Pinpoint the cell where the given text exists, returning its (x, y) midpoint coordinate. 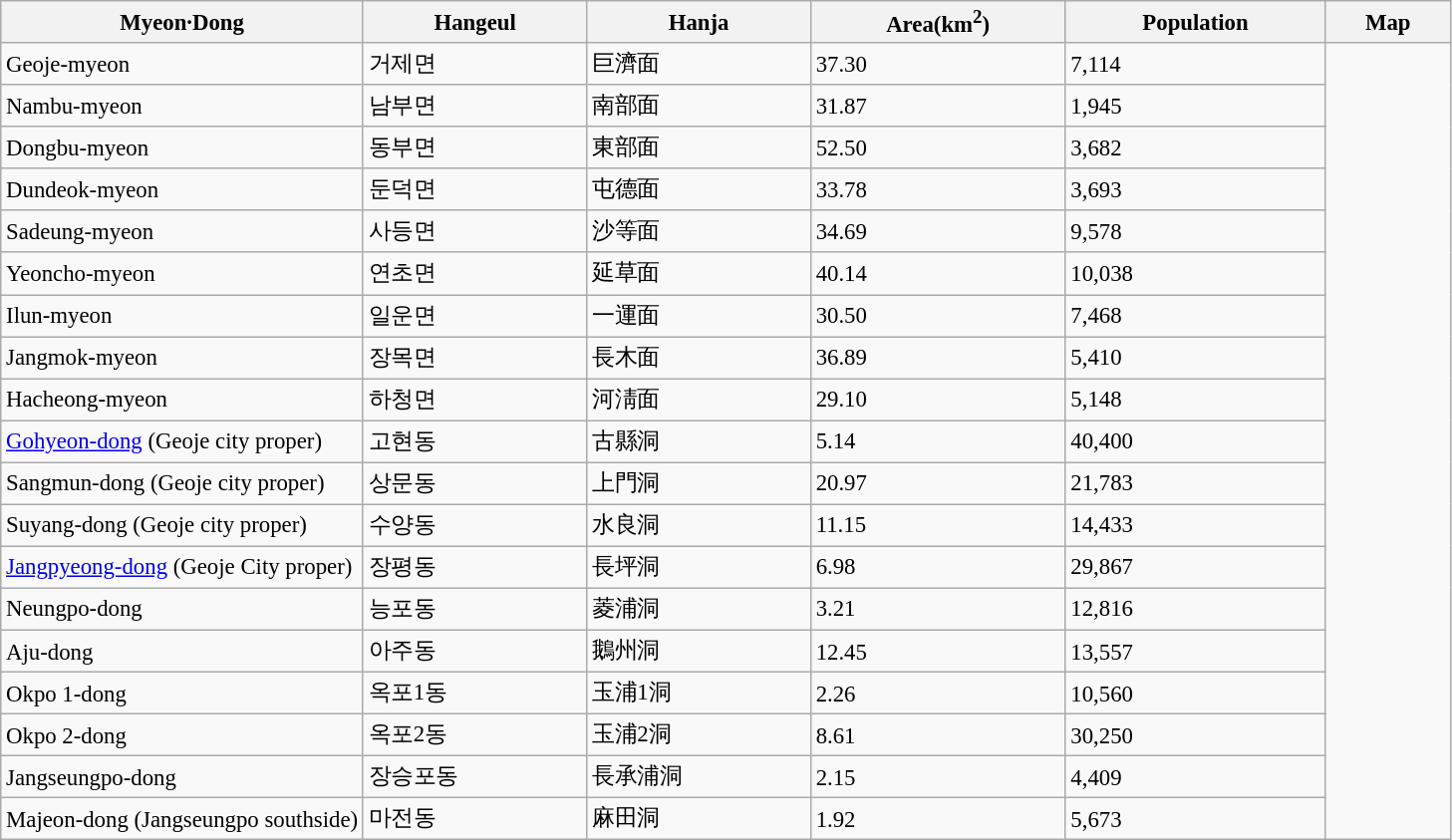
둔덕면 (474, 189)
玉浦1洞 (699, 694)
Nambu-myeon (182, 106)
Yeoncho-myeon (182, 274)
玉浦2洞 (699, 735)
5,410 (1196, 358)
河淸面 (699, 400)
옥포1동 (474, 694)
1,945 (1196, 106)
巨濟面 (699, 64)
33.78 (938, 189)
Majeon-dong (Jangseungpo southside) (182, 819)
고현동 (474, 441)
Hacheong-myeon (182, 400)
30,250 (1196, 735)
麻田洞 (699, 819)
장승포동 (474, 777)
2.15 (938, 777)
7,468 (1196, 316)
8.61 (938, 735)
Population (1196, 22)
沙等面 (699, 232)
52.50 (938, 147)
Gohyeon-dong (Geoje city proper) (182, 441)
14,433 (1196, 525)
아주동 (474, 651)
3,693 (1196, 189)
一運面 (699, 316)
30.50 (938, 316)
29,867 (1196, 567)
3.21 (938, 609)
Jangmok-myeon (182, 358)
水良洞 (699, 525)
31.87 (938, 106)
장평동 (474, 567)
Sangmun-dong (Geoje city proper) (182, 483)
수양동 (474, 525)
Area(km2) (938, 22)
34.69 (938, 232)
鵝州洞 (699, 651)
5,148 (1196, 400)
Ilun-myeon (182, 316)
5,673 (1196, 819)
사등면 (474, 232)
Neungpo-dong (182, 609)
20.97 (938, 483)
12,816 (1196, 609)
延草面 (699, 274)
13,557 (1196, 651)
4,409 (1196, 777)
屯德面 (699, 189)
일운면 (474, 316)
마전동 (474, 819)
1.92 (938, 819)
상문동 (474, 483)
남부면 (474, 106)
6.98 (938, 567)
南部面 (699, 106)
Dundeok-myeon (182, 189)
Hangeul (474, 22)
9,578 (1196, 232)
10,560 (1196, 694)
Sadeung-myeon (182, 232)
21,783 (1196, 483)
Jangpyeong-dong (Geoje City proper) (182, 567)
2.26 (938, 694)
옥포2동 (474, 735)
하청면 (474, 400)
古縣洞 (699, 441)
東部面 (699, 147)
연초면 (474, 274)
능포동 (474, 609)
40.14 (938, 274)
3,682 (1196, 147)
Dongbu-myeon (182, 147)
Map (1387, 22)
Hanja (699, 22)
菱浦洞 (699, 609)
Suyang-dong (Geoje city proper) (182, 525)
10,038 (1196, 274)
37.30 (938, 64)
5.14 (938, 441)
長承浦洞 (699, 777)
Geoje-myeon (182, 64)
長坪洞 (699, 567)
12.45 (938, 651)
11.15 (938, 525)
29.10 (938, 400)
장목면 (474, 358)
Jangseungpo-dong (182, 777)
Myeon·Dong (182, 22)
40,400 (1196, 441)
Aju-dong (182, 651)
동부면 (474, 147)
7,114 (1196, 64)
36.89 (938, 358)
Okpo 2-dong (182, 735)
거제면 (474, 64)
長木面 (699, 358)
上門洞 (699, 483)
Okpo 1-dong (182, 694)
